Identify which cell holds the provided text, then report its [x, y] central coordinate. 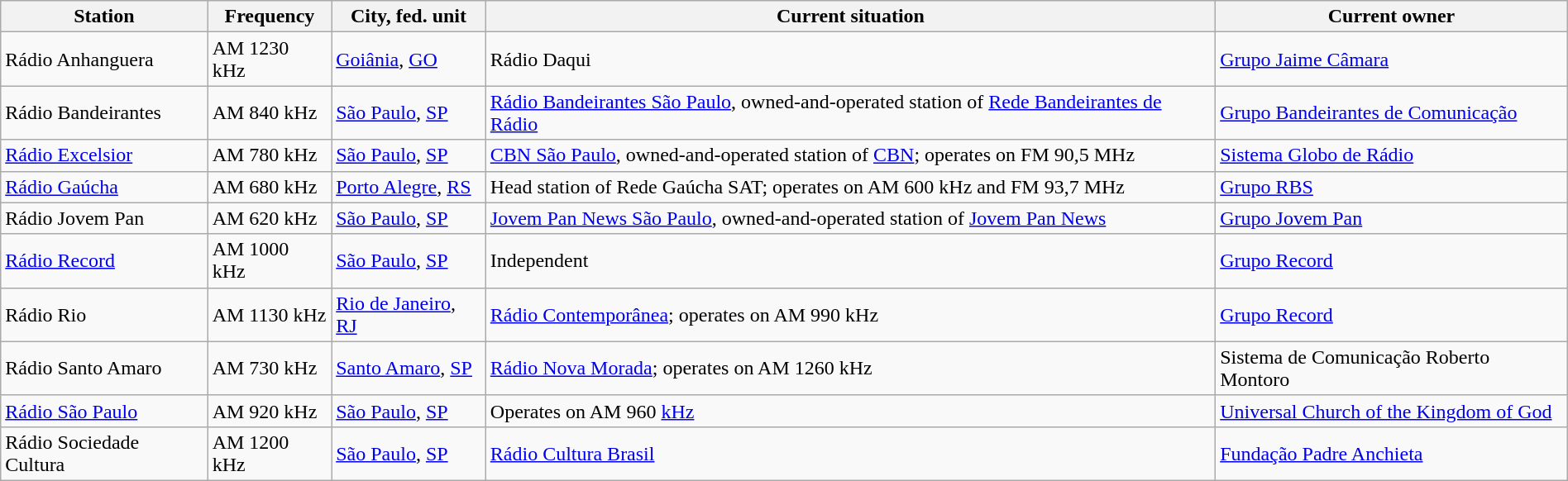
Universal Church of the Kingdom of God [1392, 411]
Porto Alegre, RS [409, 187]
Rádio São Paulo [104, 411]
Operates on AM 960 kHz [850, 411]
Rádio Contemporânea; operates on AM 990 kHz [850, 314]
Rádio Santo Amaro [104, 369]
AM 840 kHz [270, 112]
AM 1200 kHz [270, 453]
Grupo Bandeirantes de Comunicação [1392, 112]
AM 680 kHz [270, 187]
Head station of Rede Gaúcha SAT; operates on AM 600 kHz and FM 93,7 MHz [850, 187]
AM 780 kHz [270, 155]
Sistema Globo de Rádio [1392, 155]
Rádio Sociedade Cultura [104, 453]
Rádio Nova Morada; operates on AM 1260 kHz [850, 369]
Fundação Padre Anchieta [1392, 453]
Rádio Bandeirantes [104, 112]
Current situation [850, 17]
City, fed. unit [409, 17]
Rádio Excelsior [104, 155]
Current owner [1392, 17]
AM 920 kHz [270, 411]
Rádio Anhanguera [104, 60]
Rádio Bandeirantes São Paulo, owned-and-operated station of Rede Bandeirantes de Rádio [850, 112]
Rio de Janeiro, RJ [409, 314]
Rádio Cultura Brasil [850, 453]
AM 1000 kHz [270, 261]
Rádio Rio [104, 314]
AM 620 kHz [270, 218]
CBN São Paulo, owned-and-operated station of CBN; operates on FM 90,5 MHz [850, 155]
Rádio Gaúcha [104, 187]
Independent [850, 261]
Grupo Jaime Câmara [1392, 60]
Frequency [270, 17]
Rádio Record [104, 261]
Grupo Jovem Pan [1392, 218]
AM 730 kHz [270, 369]
Rádio Jovem Pan [104, 218]
Grupo RBS [1392, 187]
Santo Amaro, SP [409, 369]
AM 1130 kHz [270, 314]
Jovem Pan News São Paulo, owned-and-operated station of Jovem Pan News [850, 218]
Sistema de Comunicação Roberto Montoro [1392, 369]
AM 1230 kHz [270, 60]
Goiânia, GO [409, 60]
Station [104, 17]
Rádio Daqui [850, 60]
